Scan for the cell matching the given text and deliver its (x, y) coordinate at center. 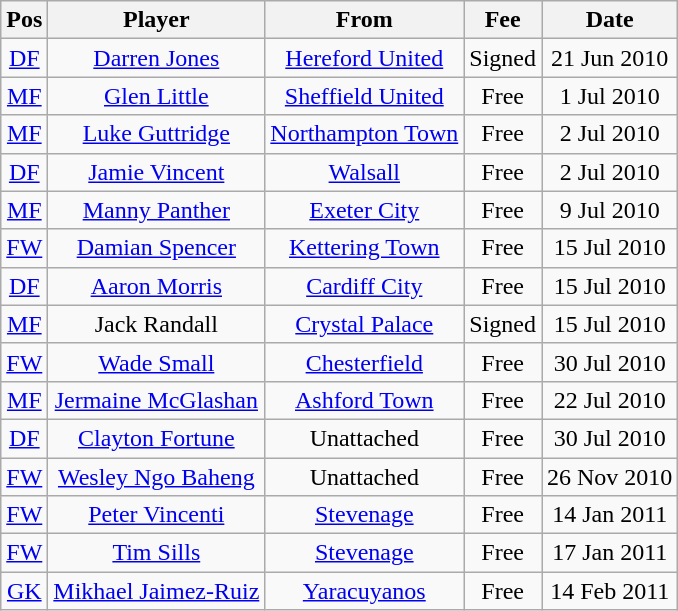
Exeter City (364, 210)
Walsall (364, 172)
Glen Little (156, 96)
14 Jan 2011 (610, 515)
Peter Vincenti (156, 515)
Tim Sills (156, 553)
Cardiff City (364, 286)
Crystal Palace (364, 324)
Date (610, 20)
Manny Panther (156, 210)
26 Nov 2010 (610, 477)
17 Jan 2011 (610, 553)
Jermaine McGlashan (156, 400)
Northampton Town (364, 134)
22 Jul 2010 (610, 400)
Luke Guttridge (156, 134)
Jamie Vincent (156, 172)
GK (24, 591)
Pos (24, 20)
Jack Randall (156, 324)
Ashford Town (364, 400)
Fee (503, 20)
14 Feb 2011 (610, 591)
Yaracuyanos (364, 591)
Kettering Town (364, 248)
Wesley Ngo Baheng (156, 477)
Player (156, 20)
Sheffield United (364, 96)
Wade Small (156, 362)
Darren Jones (156, 58)
Hereford United (364, 58)
Mikhael Jaimez-Ruiz (156, 591)
Damian Spencer (156, 248)
Chesterfield (364, 362)
Clayton Fortune (156, 438)
1 Jul 2010 (610, 96)
9 Jul 2010 (610, 210)
Aaron Morris (156, 286)
21 Jun 2010 (610, 58)
From (364, 20)
